Output the [X, Y] coordinate of the center of the cell containing the given text.  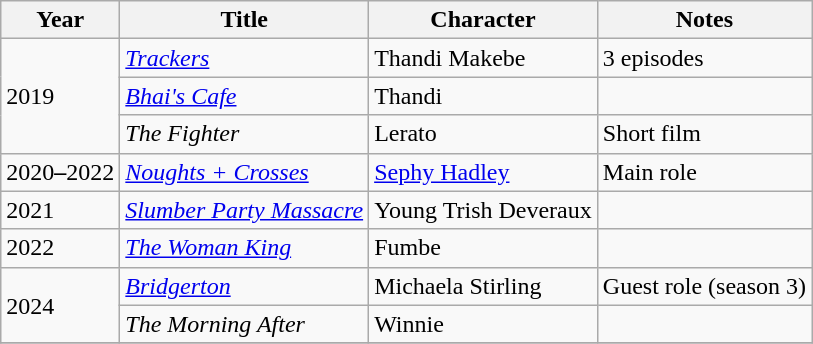
Winnie [484, 324]
2021 [60, 210]
Lerato [484, 134]
Title [244, 20]
The Morning After [244, 324]
Young Trish Deveraux [484, 210]
Bhai's Cafe [244, 96]
3 episodes [704, 58]
2024 [60, 305]
Character [484, 20]
The Woman King [244, 248]
Trackers [244, 58]
Thandi [484, 96]
Michaela Stirling [484, 286]
2022 [60, 248]
2020–2022 [60, 172]
Thandi Makebe [484, 58]
Short film [704, 134]
2019 [60, 96]
Sephy Hadley [484, 172]
Noughts + Crosses [244, 172]
Year [60, 20]
Notes [704, 20]
The Fighter [244, 134]
Slumber Party Massacre [244, 210]
Fumbe [484, 248]
Bridgerton [244, 286]
Guest role (season 3) [704, 286]
Main role [704, 172]
